Identify which cell holds the provided text, then report its (x, y) central coordinate. 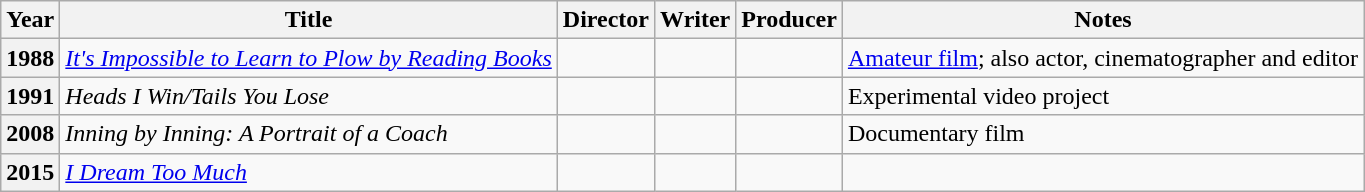
Title (308, 20)
1991 (30, 96)
Notes (1102, 20)
Amateur film; also actor, cinematographer and editor (1102, 58)
Writer (696, 20)
1988 (30, 58)
Year (30, 20)
It's Impossible to Learn to Plow by Reading Books (308, 58)
Documentary film (1102, 134)
Director (606, 20)
2015 (30, 172)
Heads I Win/Tails You Lose (308, 96)
Experimental video project (1102, 96)
I Dream Too Much (308, 172)
2008 (30, 134)
Producer (790, 20)
Inning by Inning: A Portrait of a Coach (308, 134)
